Scan for the cell matching the given text and deliver its (X, Y) coordinate at center. 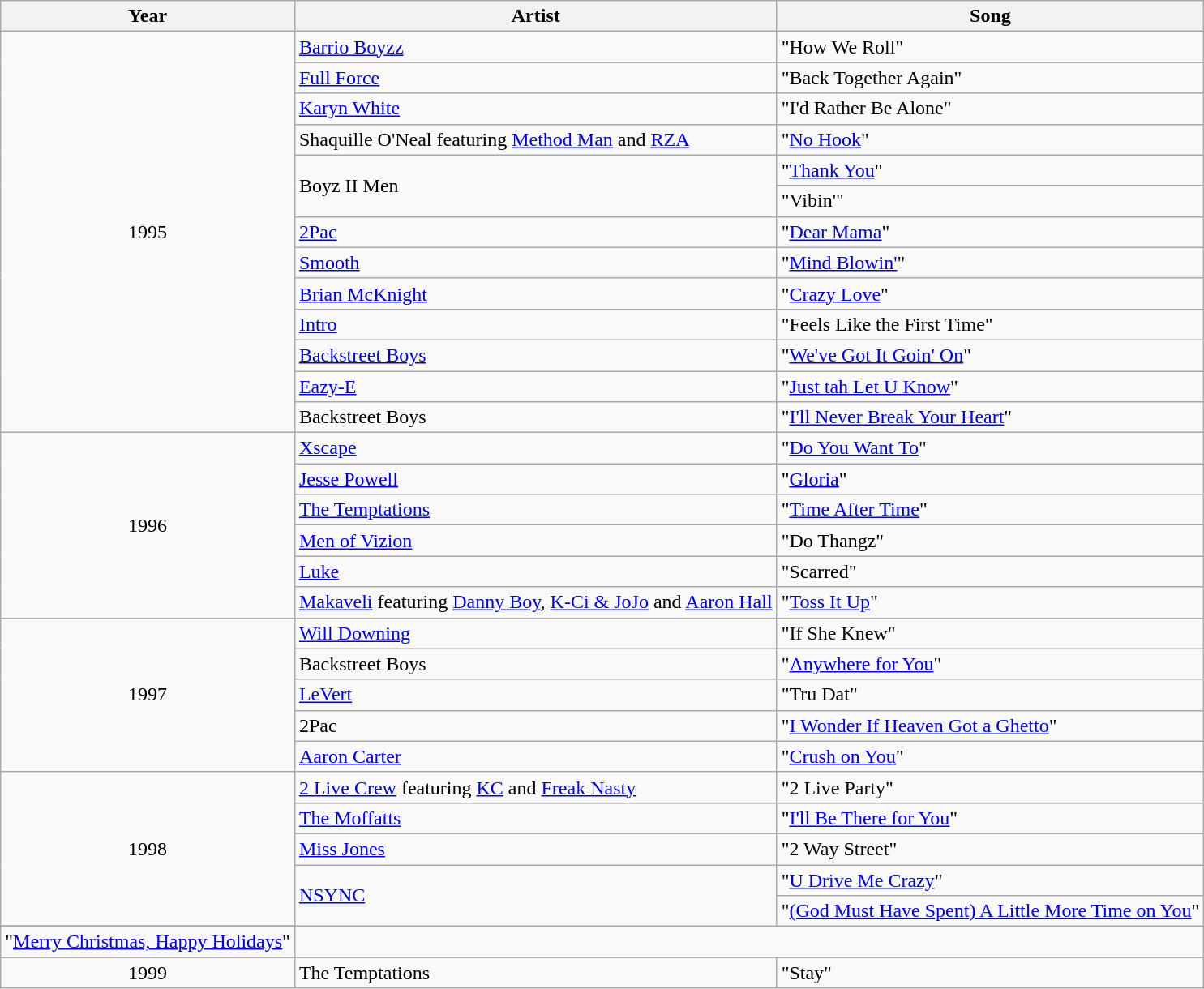
Xscape (535, 448)
"2 Live Party" (991, 787)
"Do You Want To" (991, 448)
"Feels Like the First Time" (991, 324)
"I'll Never Break Your Heart" (991, 417)
"Time After Time" (991, 510)
1995 (148, 232)
"I Wonder If Heaven Got a Ghetto" (991, 726)
"Back Together Again" (991, 78)
"Do Thangz" (991, 541)
"Anywhere for You" (991, 664)
Luke (535, 572)
"If She Knew" (991, 633)
"No Hook" (991, 139)
1996 (148, 525)
"Crazy Love" (991, 293)
Song (991, 16)
"Gloria" (991, 479)
"Just tah Let U Know" (991, 387)
Smooth (535, 263)
"Mind Blowin'" (991, 263)
2 Live Crew featuring KC and Freak Nasty (535, 787)
Eazy-E (535, 387)
Barrio Boyzz (535, 47)
1999 (148, 973)
LeVert (535, 695)
Boyz II Men (535, 186)
"Tru Dat" (991, 695)
"I'll Be There for You" (991, 818)
1998 (148, 849)
"U Drive Me Crazy" (991, 880)
Will Downing (535, 633)
"Vibin'" (991, 201)
Aaron Carter (535, 756)
"Toss It Up" (991, 602)
"Thank You" (991, 170)
Intro (535, 324)
The Moffatts (535, 818)
Karyn White (535, 109)
Makaveli featuring Danny Boy, K-Ci & JoJo and Aaron Hall (535, 602)
1997 (148, 695)
"2 Way Street" (991, 849)
Year (148, 16)
Shaquille O'Neal featuring Method Man and RZA (535, 139)
Full Force (535, 78)
Brian McKnight (535, 293)
Miss Jones (535, 849)
NSYNC (535, 895)
"Scarred" (991, 572)
"Stay" (991, 973)
"We've Got It Goin' On" (991, 355)
Artist (535, 16)
Jesse Powell (535, 479)
"Dear Mama" (991, 232)
"How We Roll" (991, 47)
"Merry Christmas, Happy Holidays" (148, 942)
Men of Vizion (535, 541)
"(God Must Have Spent) A Little More Time on You" (991, 911)
"I'd Rather Be Alone" (991, 109)
"Crush on You" (991, 756)
